From the cell containing the given text, extract its center point as [x, y] coordinate. 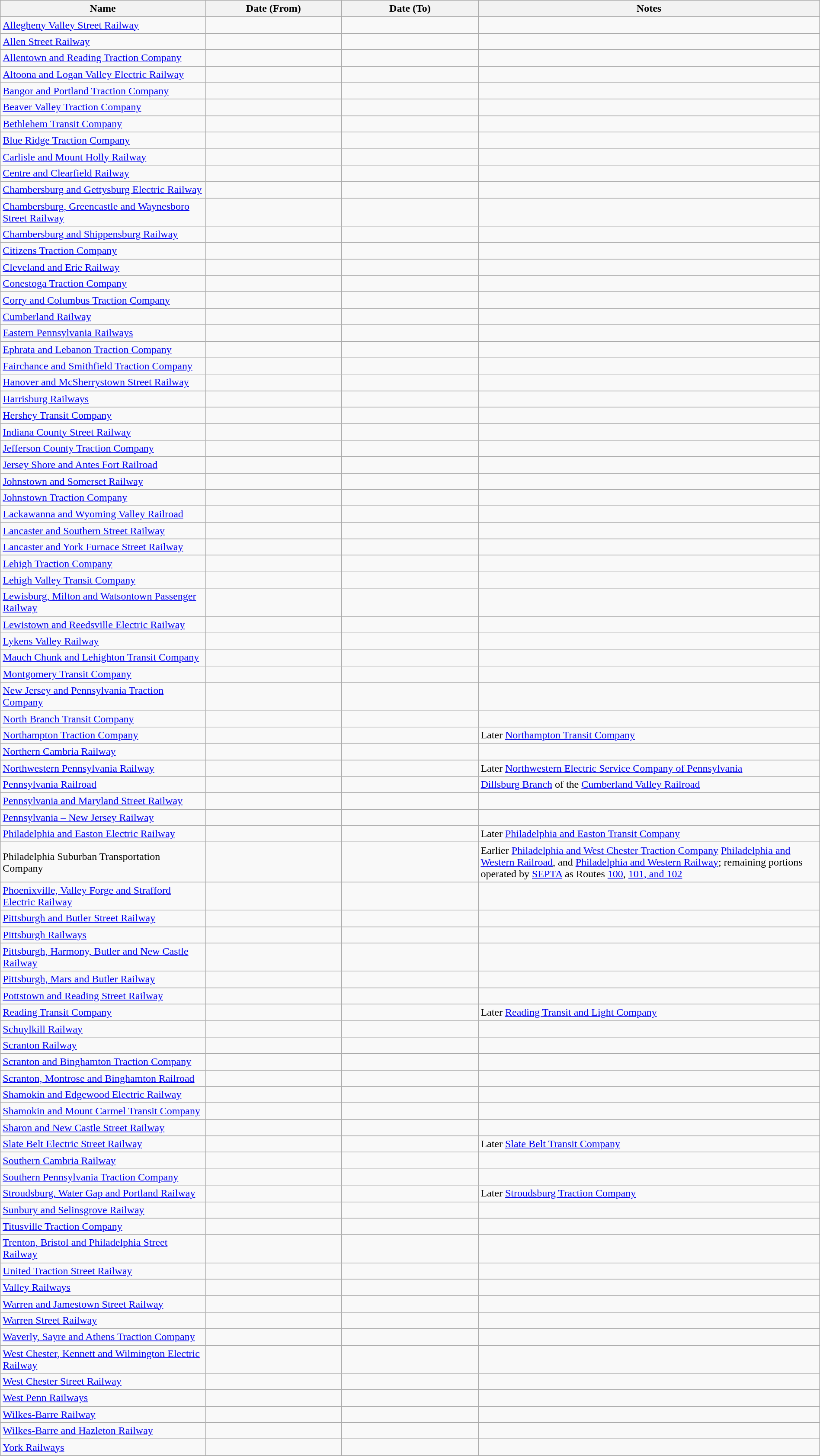
Pittsburgh, Mars and Butler Railway [103, 979]
Citizens Traction Company [103, 251]
Pittsburgh, Harmony, Butler and New Castle Railway [103, 957]
Bangor and Portland Traction Company [103, 91]
Later Northampton Transit Company [649, 735]
Eastern Pennsylvania Railways [103, 333]
Later Northwestern Electric Service Company of Pennsylvania [649, 768]
Altoona and Logan Valley Electric Railway [103, 74]
Johnstown Traction Company [103, 498]
Phoenixville, Valley Forge and Strafford Electric Railway [103, 896]
Centre and Clearfield Railway [103, 173]
Carlisle and Mount Holly Railway [103, 157]
Southern Cambria Railway [103, 1161]
Lancaster and Southern Street Railway [103, 531]
Philadelphia Suburban Transportation Company [103, 862]
Lewisburg, Milton and Watsontown Passenger Railway [103, 602]
Sunbury and Selinsgrove Railway [103, 1210]
Allegheny Valley Street Railway [103, 25]
Wilkes-Barre and Hazleton Railway [103, 1431]
Name [103, 9]
Cumberland Railway [103, 317]
Stroudsburg, Water Gap and Portland Railway [103, 1193]
Dillsburg Branch of the Cumberland Valley Railroad [649, 785]
Pottstown and Reading Street Railway [103, 996]
Lykens Valley Railway [103, 641]
Lehigh Traction Company [103, 564]
Later Reading Transit and Light Company [649, 1012]
Lehigh Valley Transit Company [103, 580]
Fairchance and Smithfield Traction Company [103, 366]
Pennsylvania Railroad [103, 785]
Hanover and McSherrystown Street Railway [103, 382]
Slate Belt Electric Street Railway [103, 1144]
Scranton and Binghamton Traction Company [103, 1062]
Waverly, Sayre and Athens Traction Company [103, 1337]
Jefferson County Traction Company [103, 448]
Later Stroudsburg Traction Company [649, 1193]
Shamokin and Edgewood Electric Railway [103, 1095]
Chambersburg and Gettysburg Electric Railway [103, 189]
Bethlehem Transit Company [103, 124]
Cleveland and Erie Railway [103, 267]
Northern Cambria Railway [103, 751]
Lancaster and York Furnace Street Railway [103, 547]
Pittsburgh and Butler Street Railway [103, 918]
Northampton Traction Company [103, 735]
Sharon and New Castle Street Railway [103, 1128]
Philadelphia and Easton Electric Railway [103, 834]
Later Slate Belt Transit Company [649, 1144]
Schuylkill Railway [103, 1029]
Pennsylvania – New Jersey Railway [103, 818]
Lackawanna and Wyoming Valley Railroad [103, 514]
Valley Railways [103, 1287]
Montgomery Transit Company [103, 674]
Chambersburg and Shippensburg Railway [103, 234]
West Chester Street Railway [103, 1382]
Beaver Valley Traction Company [103, 107]
Trenton, Bristol and Philadelphia Street Railway [103, 1248]
United Traction Street Railway [103, 1271]
York Railways [103, 1447]
Pittsburgh Railways [103, 935]
Corry and Columbus Traction Company [103, 300]
Warren and Jamestown Street Railway [103, 1304]
Titusville Traction Company [103, 1226]
Allentown and Reading Traction Company [103, 58]
Wilkes-Barre Railway [103, 1414]
Shamokin and Mount Carmel Transit Company [103, 1111]
Scranton, Montrose and Binghamton Railroad [103, 1078]
Warren Street Railway [103, 1320]
West Penn Railways [103, 1398]
Scranton Railway [103, 1045]
Mauch Chunk and Lehighton Transit Company [103, 657]
Lewistown and Reedsville Electric Railway [103, 625]
Ephrata and Lebanon Traction Company [103, 350]
Date (To) [410, 9]
New Jersey and Pennsylvania Traction Company [103, 696]
Allen Street Railway [103, 42]
Blue Ridge Traction Company [103, 140]
Later Philadelphia and Easton Transit Company [649, 834]
Date (From) [273, 9]
Hershey Transit Company [103, 415]
Indiana County Street Railway [103, 432]
Northwestern Pennsylvania Railway [103, 768]
Pennsylvania and Maryland Street Railway [103, 801]
Johnstown and Somerset Railway [103, 481]
West Chester, Kennett and Wilmington Electric Railway [103, 1359]
Jersey Shore and Antes Fort Railroad [103, 465]
North Branch Transit Company [103, 718]
Harrisburg Railways [103, 399]
Southern Pennsylvania Traction Company [103, 1177]
Chambersburg, Greencastle and Waynesboro Street Railway [103, 212]
Reading Transit Company [103, 1012]
Conestoga Traction Company [103, 284]
Notes [649, 9]
